Provide the (X, Y) coordinate of the cell's center where the given text is located.  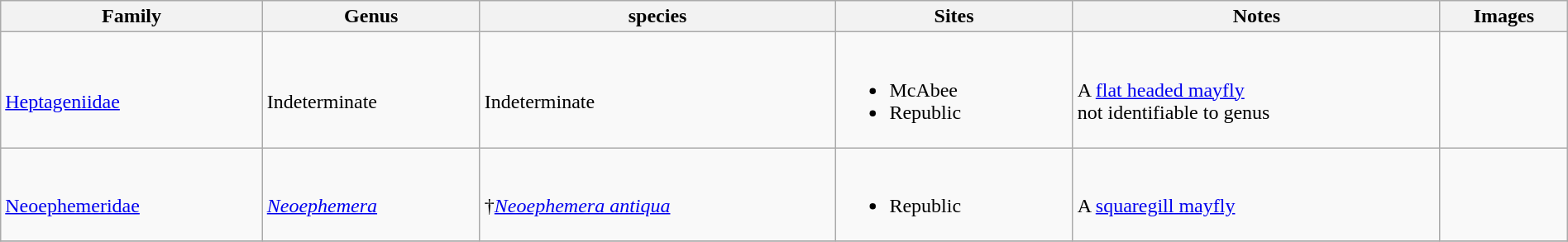
Heptageniidae (131, 90)
Neoephemeridae (131, 195)
Sites (954, 17)
Images (1503, 17)
Genus (370, 17)
species (657, 17)
A squaregill mayfly (1256, 195)
Family (131, 17)
A flat headed mayflynot identifiable to genus (1256, 90)
Neoephemera (370, 195)
Notes (1256, 17)
Republic (954, 195)
McAbeeRepublic (954, 90)
†Neoephemera antiqua (657, 195)
